Capture the cell that displays the provided text and extract its [x, y] central coordinate. 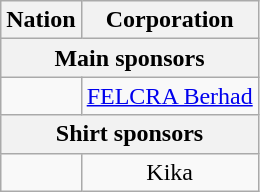
Kika [170, 172]
Corporation [170, 20]
Nation [41, 20]
FELCRA Berhad [170, 96]
Main sponsors [130, 58]
Shirt sponsors [130, 134]
